Provide the [x, y] coordinate of the cell's center where the given text is located.  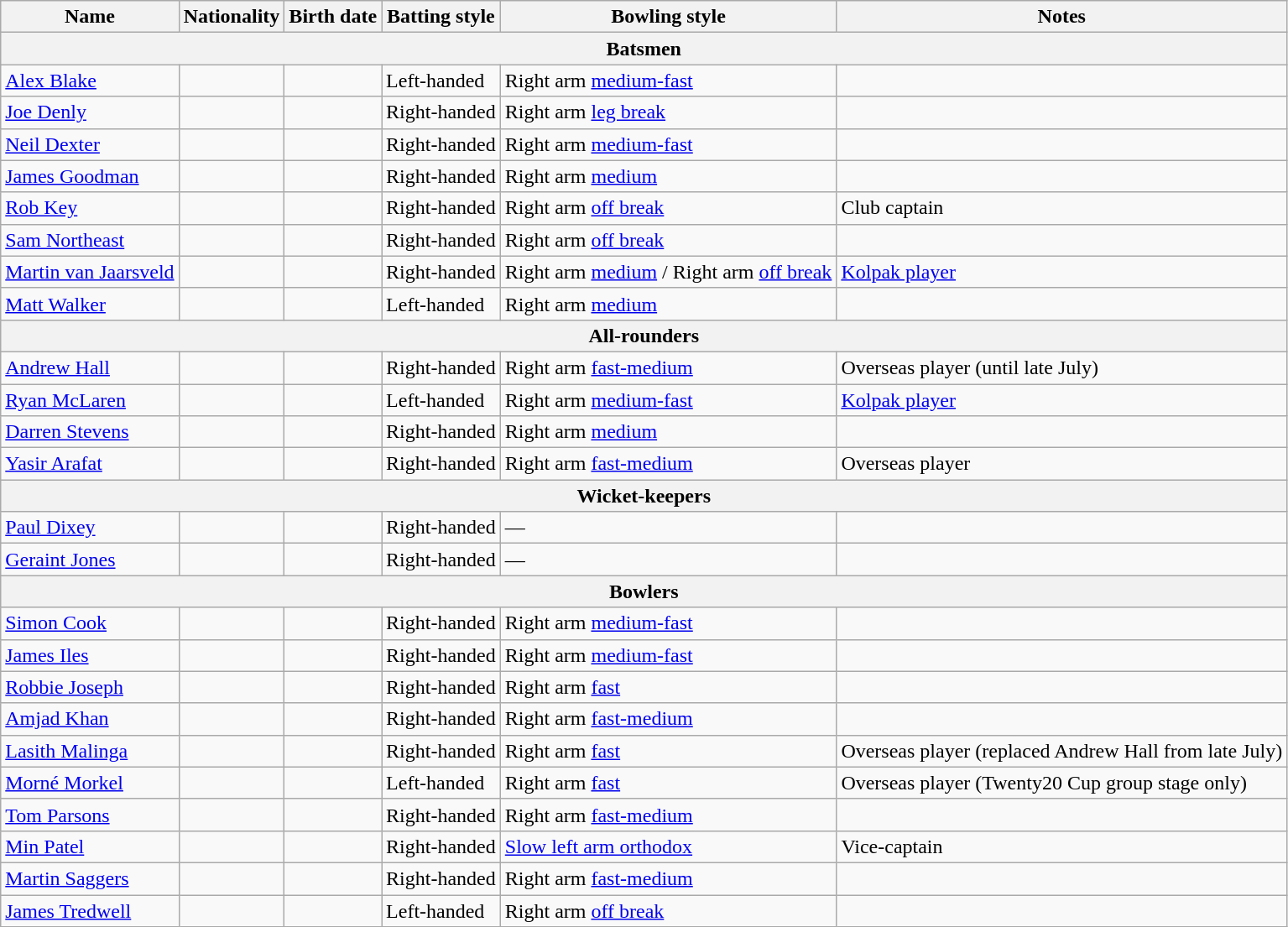
Birth date [333, 17]
Morné Morkel [90, 783]
James Goodman [90, 176]
Martin van Jaarsveld [90, 272]
Name [90, 17]
Rob Key [90, 208]
Right arm leg break [668, 112]
Robbie Joseph [90, 687]
Amjad Khan [90, 719]
Min Patel [90, 846]
James Iles [90, 655]
Batsmen [644, 49]
Slow left arm orthodox [668, 846]
Wicket-keepers [644, 496]
Overseas player [1062, 464]
Andrew Hall [90, 367]
Geraint Jones [90, 560]
Notes [1062, 17]
All-rounders [644, 336]
Tom Parsons [90, 815]
Simon Cook [90, 623]
Joe Denly [90, 112]
Ryan McLaren [90, 400]
Vice-captain [1062, 846]
James Tredwell [90, 910]
Batting style [441, 17]
Overseas player (replaced Andrew Hall from late July) [1062, 751]
Overseas player (until late July) [1062, 367]
Nationality [232, 17]
Alex Blake [90, 81]
Bowling style [668, 17]
Overseas player (Twenty20 Cup group stage only) [1062, 783]
Darren Stevens [90, 432]
Lasith Malinga [90, 751]
Club captain [1062, 208]
Sam Northeast [90, 240]
Bowlers [644, 591]
Martin Saggers [90, 878]
Paul Dixey [90, 528]
Right arm medium / Right arm off break [668, 272]
Yasir Arafat [90, 464]
Neil Dexter [90, 144]
Matt Walker [90, 304]
